Provide the [x, y] coordinate of the cell's center where the given text is located.  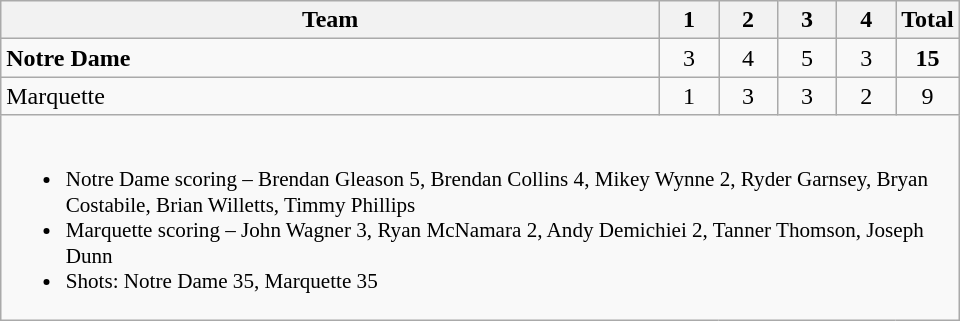
Team [330, 20]
Total [928, 20]
Notre Dame [330, 58]
5 [808, 58]
9 [928, 96]
Marquette [330, 96]
15 [928, 58]
